Scan for the cell matching the given text and deliver its (x, y) coordinate at center. 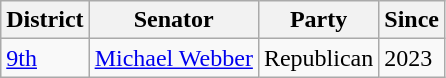
Republican (318, 58)
Michael Webber (174, 58)
2023 (412, 58)
Since (412, 20)
District (45, 20)
Party (318, 20)
Senator (174, 20)
9th (45, 58)
